Capture the cell that displays the provided text and extract its [x, y] central coordinate. 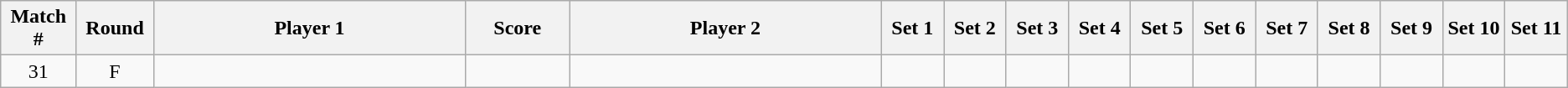
Set 4 [1100, 28]
Set 9 [1411, 28]
Set 6 [1224, 28]
Match # [39, 28]
Set 7 [1287, 28]
31 [39, 71]
Set 10 [1473, 28]
Set 1 [912, 28]
Player 1 [309, 28]
Set 8 [1349, 28]
Player 2 [725, 28]
Score [518, 28]
Set 3 [1037, 28]
Set 2 [975, 28]
Set 5 [1162, 28]
Set 11 [1536, 28]
Round [116, 28]
F [116, 71]
